Identify which cell holds the provided text, then report its (X, Y) central coordinate. 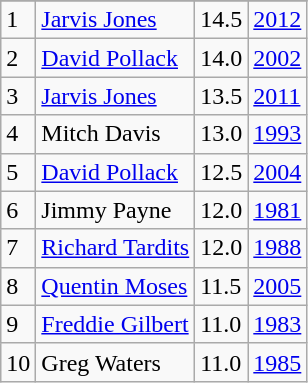
14.0 (222, 58)
8 (18, 286)
5 (18, 172)
2004 (278, 172)
12.5 (222, 172)
14.5 (222, 20)
13.5 (222, 96)
9 (18, 324)
3 (18, 96)
2 (18, 58)
Jimmy Payne (116, 210)
Richard Tardits (116, 248)
1981 (278, 210)
11.5 (222, 286)
6 (18, 210)
1983 (278, 324)
1988 (278, 248)
4 (18, 134)
2011 (278, 96)
Quentin Moses (116, 286)
10 (18, 362)
13.0 (222, 134)
2012 (278, 20)
7 (18, 248)
Mitch Davis (116, 134)
1993 (278, 134)
Greg Waters (116, 362)
1985 (278, 362)
1 (18, 20)
Freddie Gilbert (116, 324)
2002 (278, 58)
2005 (278, 286)
